Detect which cell encompasses the target text, then output its (X, Y) center coordinate. 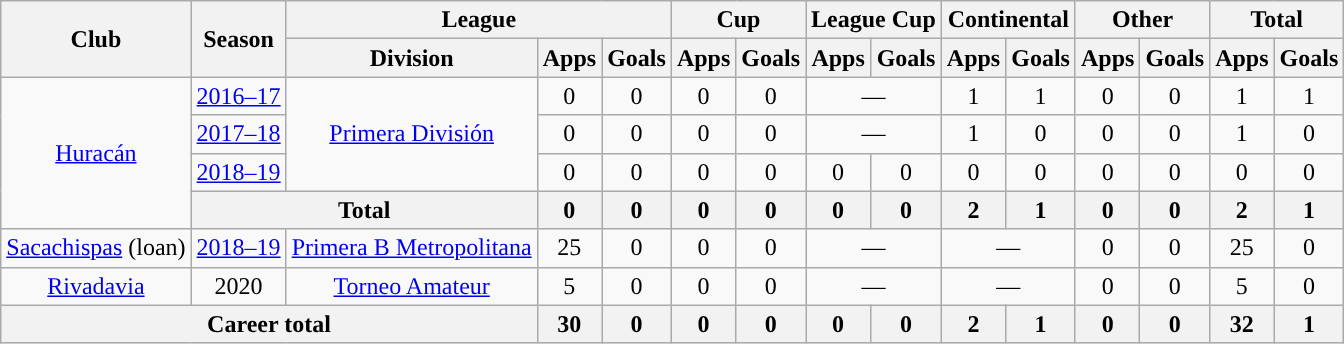
Continental (1008, 20)
Rivadavia (96, 286)
Club (96, 39)
Sacachispas (loan) (96, 248)
Torneo Amateur (412, 286)
Division (412, 58)
2016–17 (238, 96)
Other (1142, 20)
Career total (269, 324)
League (478, 20)
League Cup (874, 20)
2020 (238, 286)
32 (1242, 324)
Primera División (412, 134)
Cup (738, 20)
Huracán (96, 153)
Season (238, 39)
30 (569, 324)
Primera B Metropolitana (412, 248)
2017–18 (238, 134)
